Return (X, Y) of the center of cell containing provided text 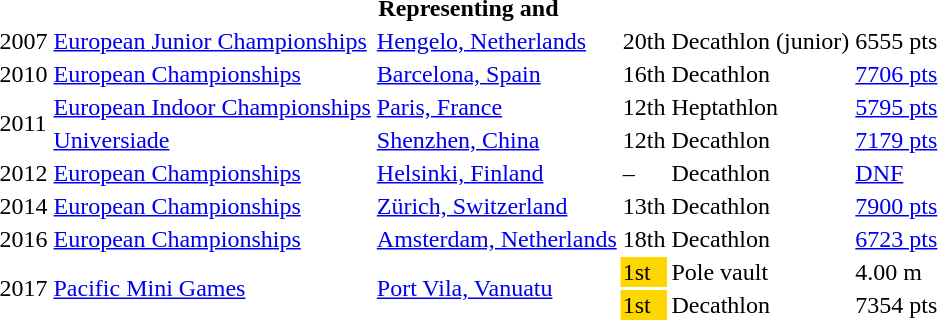
Helsinki, Finland (496, 173)
18th (644, 239)
Pacific Mini Games (212, 288)
Zürich, Switzerland (496, 206)
Heptathlon (760, 107)
Universiade (212, 140)
European Junior Championships (212, 41)
Paris, France (496, 107)
Barcelona, Spain (496, 74)
Shenzhen, China (496, 140)
European Indoor Championships (212, 107)
20th (644, 41)
13th (644, 206)
16th (644, 74)
Amsterdam, Netherlands (496, 239)
Decathlon (junior) (760, 41)
– (644, 173)
Hengelo, Netherlands (496, 41)
Pole vault (760, 272)
Port Vila, Vanuatu (496, 288)
